Capture the cell that displays the provided text and extract its [x, y] central coordinate. 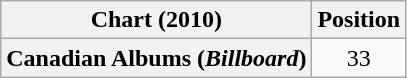
33 [359, 58]
Position [359, 20]
Canadian Albums (Billboard) [156, 58]
Chart (2010) [156, 20]
